Determine the [X, Y] coordinate at the center of the cell enclosing the given text.  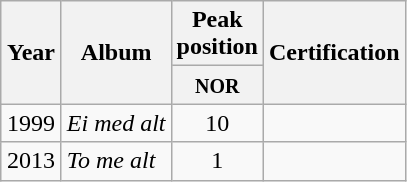
10 [217, 123]
2013 [32, 161]
Album [116, 52]
1 [217, 161]
Peak position [217, 34]
Certification [334, 52]
To me alt [116, 161]
Year [32, 52]
NOR [217, 85]
1999 [32, 123]
Ei med alt [116, 123]
